Detect which cell encompasses the target text, then output its [x, y] center coordinate. 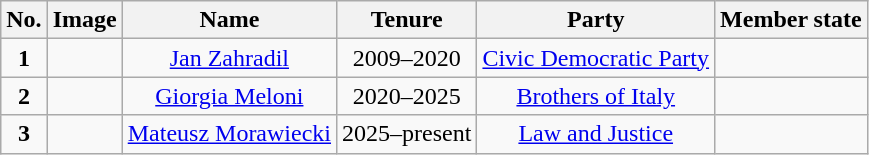
Tenure [407, 20]
Member state [792, 20]
2020–2025 [407, 96]
Law and Justice [596, 134]
Civic Democratic Party [596, 58]
Jan Zahradil [229, 58]
Brothers of Italy [596, 96]
2025–present [407, 134]
2009–2020 [407, 58]
Mateusz Morawiecki [229, 134]
Name [229, 20]
Giorgia Meloni [229, 96]
Party [596, 20]
Image [84, 20]
1 [24, 58]
3 [24, 134]
No. [24, 20]
2 [24, 96]
